Detect which cell encompasses the target text, then output its [X, Y] center coordinate. 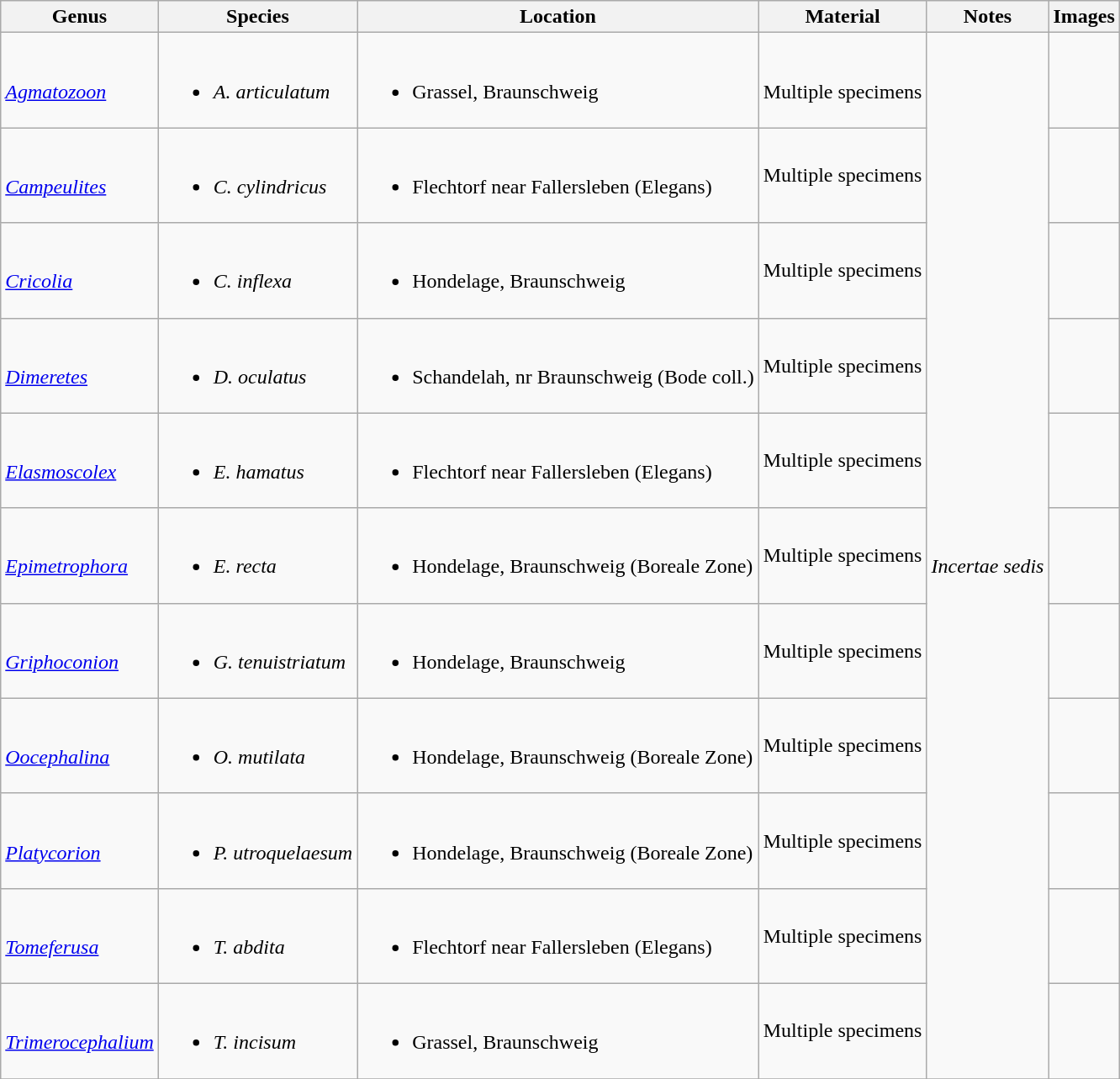
Trimerocephalium [80, 1031]
Dimeretes [80, 365]
Campeulites [80, 175]
Oocephalina [80, 745]
A. articulatum [257, 81]
Tomeferusa [80, 935]
E. recta [257, 555]
Griphoconion [80, 651]
Epimetrophora [80, 555]
D. oculatus [257, 365]
Incertae sedis [987, 556]
Material [843, 17]
Agmatozoon [80, 81]
Location [558, 17]
O. mutilata [257, 745]
C. cylindricus [257, 175]
P. utroquelaesum [257, 841]
T. incisum [257, 1031]
C. inflexa [257, 271]
G. tenuistriatum [257, 651]
Genus [80, 17]
Platycorion [80, 841]
Cricolia [80, 271]
T. abdita [257, 935]
Species [257, 17]
E. hamatus [257, 461]
Images [1084, 17]
Schandelah, nr Braunschweig (Bode coll.) [558, 365]
Elasmoscolex [80, 461]
Notes [987, 17]
